Capture the cell that displays the provided text and extract its (X, Y) central coordinate. 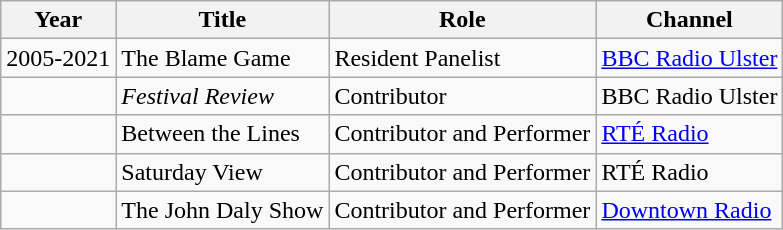
Role (462, 20)
Title (222, 20)
2005-2021 (58, 58)
Year (58, 20)
Festival Review (222, 96)
Downtown Radio (690, 210)
Saturday View (222, 172)
The Blame Game (222, 58)
Resident Panelist (462, 58)
Channel (690, 20)
The John Daly Show (222, 210)
Between the Lines (222, 134)
Contributor (462, 96)
